Return the [x, y] coordinate for the center point of the cell that contains the specified text.  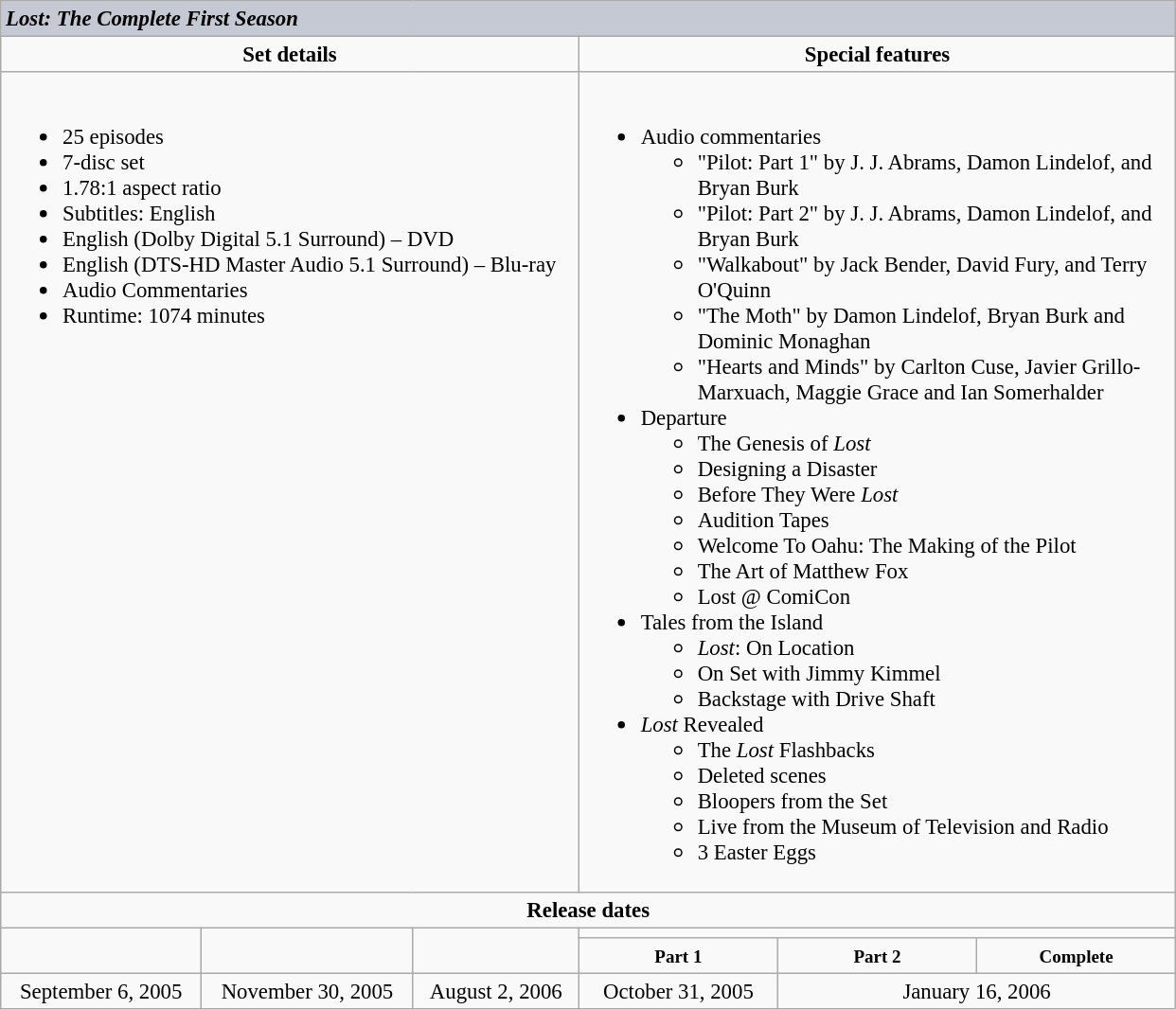
Part 1 [678, 955]
Complete [1077, 955]
October 31, 2005 [678, 991]
January 16, 2006 [976, 991]
Release dates [589, 910]
Set details [290, 55]
Part 2 [877, 955]
Lost: The Complete First Season [589, 19]
Special features [877, 55]
September 6, 2005 [101, 991]
August 2, 2006 [496, 991]
November 30, 2005 [308, 991]
